Locate the cell with the specified text and output its (x, y) center coordinate. 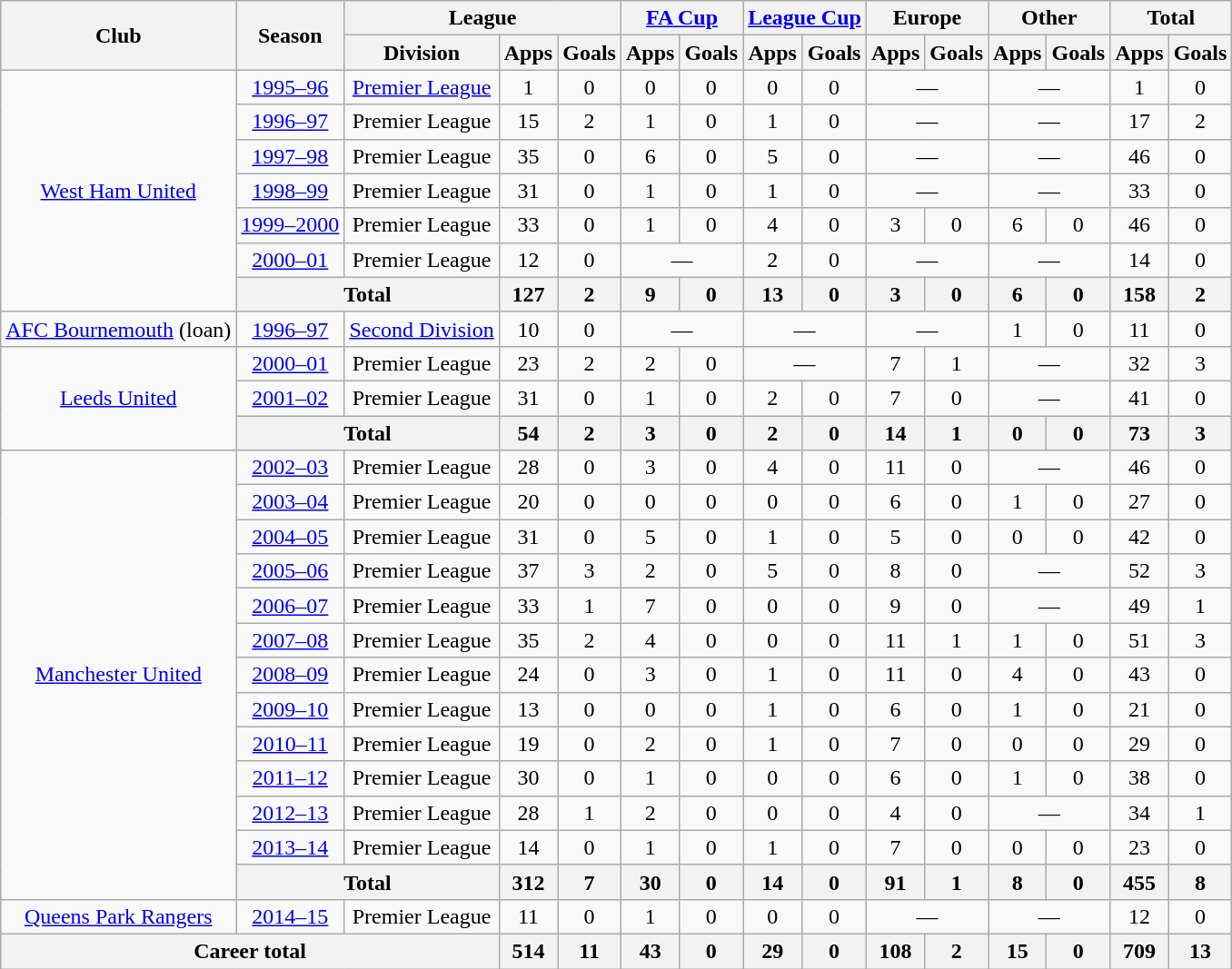
709 (1139, 951)
312 (528, 882)
2013–14 (291, 847)
37 (528, 571)
1995–96 (291, 87)
455 (1139, 882)
West Ham United (118, 191)
42 (1139, 537)
1998–99 (291, 191)
1999–2000 (291, 225)
2007–08 (291, 640)
10 (528, 329)
41 (1139, 398)
2014–15 (291, 916)
Leeds United (118, 398)
24 (528, 675)
FA Cup (681, 18)
514 (528, 951)
League Cup (805, 18)
Season (291, 35)
1997–98 (291, 156)
2011–12 (291, 778)
2008–09 (291, 675)
2006–07 (291, 606)
Queens Park Rangers (118, 916)
20 (528, 502)
127 (528, 294)
51 (1139, 640)
158 (1139, 294)
54 (528, 433)
2004–05 (291, 537)
19 (528, 744)
Other (1049, 18)
2001–02 (291, 398)
17 (1139, 122)
34 (1139, 813)
49 (1139, 606)
21 (1139, 709)
108 (895, 951)
Division (422, 53)
91 (895, 882)
Manchester United (118, 676)
32 (1139, 363)
Second Division (422, 329)
27 (1139, 502)
2002–03 (291, 468)
2009–10 (291, 709)
2010–11 (291, 744)
73 (1139, 433)
League (483, 18)
2003–04 (291, 502)
38 (1139, 778)
2005–06 (291, 571)
AFC Bournemouth (loan) (118, 329)
Club (118, 35)
Career total (251, 951)
Europe (927, 18)
52 (1139, 571)
2012–13 (291, 813)
